Search for the cell housing the specified text and yield its [X, Y] center coordinate. 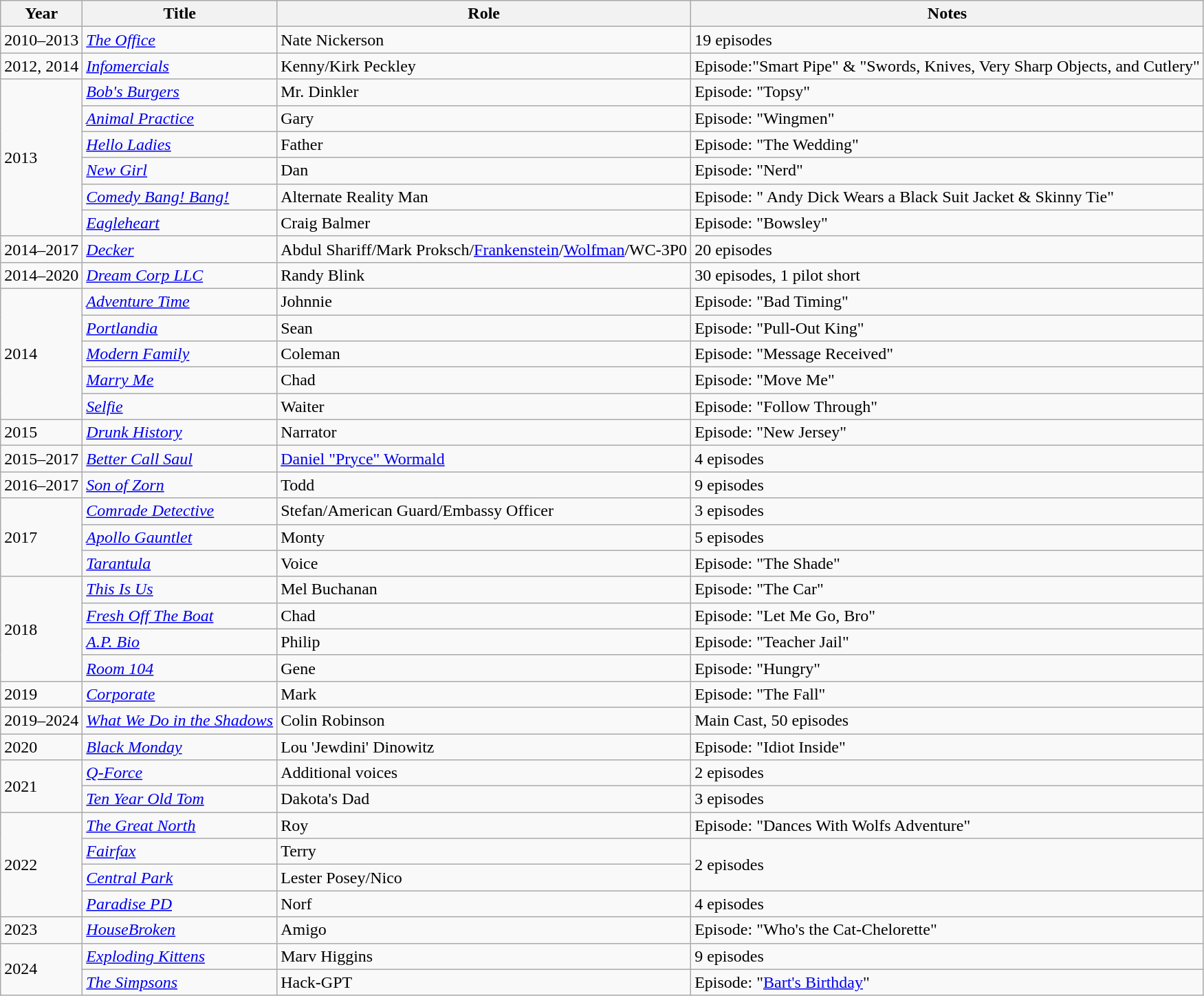
2021 [41, 786]
Amigo [484, 930]
2012, 2014 [41, 66]
Randy Blink [484, 275]
Episode: "Let Me Go, Bro" [948, 616]
Episode: "Bowsley" [948, 223]
This Is Us [180, 589]
2010–2013 [41, 40]
Episode: "The Car" [948, 589]
Lou 'Jewdini' Dinowitz [484, 746]
Mark [484, 694]
2014 [41, 354]
HouseBroken [180, 930]
2013 [41, 158]
Room 104 [180, 668]
Corporate [180, 694]
Title [180, 14]
2020 [41, 746]
Gene [484, 668]
Episode: "The Fall" [948, 694]
5 episodes [948, 537]
Episode: "The Shade" [948, 563]
Son of Zorn [180, 485]
Selfie [180, 407]
Comedy Bang! Bang! [180, 197]
20 episodes [948, 249]
Central Park [180, 878]
Dan [484, 171]
2019–2024 [41, 720]
Eagleheart [180, 223]
Apollo Gauntlet [180, 537]
Voice [484, 563]
Episode: "Topsy" [948, 92]
Additional voices [484, 773]
What We Do in the Shadows [180, 720]
Nate Nickerson [484, 40]
2014–2017 [41, 249]
Todd [484, 485]
Portlandia [180, 328]
Hack-GPT [484, 982]
Mr. Dinkler [484, 92]
Kenny/Kirk Peckley [484, 66]
2014–2020 [41, 275]
Q-Force [180, 773]
Sean [484, 328]
Better Call Saul [180, 459]
Monty [484, 537]
Infomercials [180, 66]
Main Cast, 50 episodes [948, 720]
Terry [484, 852]
Episode: " Andy Dick Wears a Black Suit Jacket & Skinny Tie" [948, 197]
Roy [484, 825]
Black Monday [180, 746]
Daniel "Pryce" Wormald [484, 459]
Comrade Detective [180, 511]
30 episodes, 1 pilot short [948, 275]
Episode: "The Wedding" [948, 144]
2019 [41, 694]
Gary [484, 118]
Ten Year Old Tom [180, 799]
Tarantula [180, 563]
2017 [41, 537]
2015 [41, 433]
Episode: "New Jersey" [948, 433]
Colin Robinson [484, 720]
Animal Practice [180, 118]
Episode: "Dances With Wolfs Adventure" [948, 825]
Notes [948, 14]
Episode: "Follow Through" [948, 407]
Dakota's Dad [484, 799]
Exploding Kittens [180, 956]
Norf [484, 904]
Narrator [484, 433]
Marv Higgins [484, 956]
Decker [180, 249]
Modern Family [180, 354]
Episode: "Who's the Cat-Chelorette" [948, 930]
Marry Me [180, 380]
Drunk History [180, 433]
Father [484, 144]
Role [484, 14]
Dream Corp LLC [180, 275]
Episode:"Smart Pipe" & "Swords, Knives, Very Sharp Objects, and Cutlery" [948, 66]
Episode: "Hungry" [948, 668]
19 episodes [948, 40]
Waiter [484, 407]
2016–2017 [41, 485]
Paradise PD [180, 904]
Fresh Off The Boat [180, 616]
2023 [41, 930]
Episode: "Nerd" [948, 171]
Episode: "Move Me" [948, 380]
Episode: "Pull-Out King" [948, 328]
Hello Ladies [180, 144]
Episode: "Bart's Birthday" [948, 982]
2022 [41, 865]
The Great North [180, 825]
Bob's Burgers [180, 92]
The Simpsons [180, 982]
2018 [41, 629]
Johnnie [484, 301]
Coleman [484, 354]
Stefan/American Guard/Embassy Officer [484, 511]
A.P. Bio [180, 642]
Episode: "Teacher Jail" [948, 642]
Craig Balmer [484, 223]
Episode: "Wingmen" [948, 118]
Philip [484, 642]
Episode: "Idiot Inside" [948, 746]
Lester Posey/Nico [484, 878]
New Girl [180, 171]
2015–2017 [41, 459]
Episode: "Message Received" [948, 354]
2024 [41, 969]
Abdul Shariff/Mark Proksch/Frankenstein/Wolfman/WC-3P0 [484, 249]
Fairfax [180, 852]
Alternate Reality Man [484, 197]
Adventure Time [180, 301]
Episode: "Bad Timing" [948, 301]
Year [41, 14]
The Office [180, 40]
Mel Buchanan [484, 589]
